Determine the [X, Y] coordinate at the center of the cell enclosing the given text.  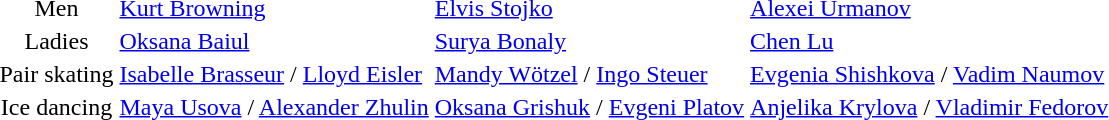
Surya Bonaly [589, 41]
Oksana Baiul [274, 41]
Isabelle Brasseur / Lloyd Eisler [274, 74]
Mandy Wötzel / Ingo Steuer [589, 74]
